Scan for the cell matching the given text and deliver its (X, Y) coordinate at center. 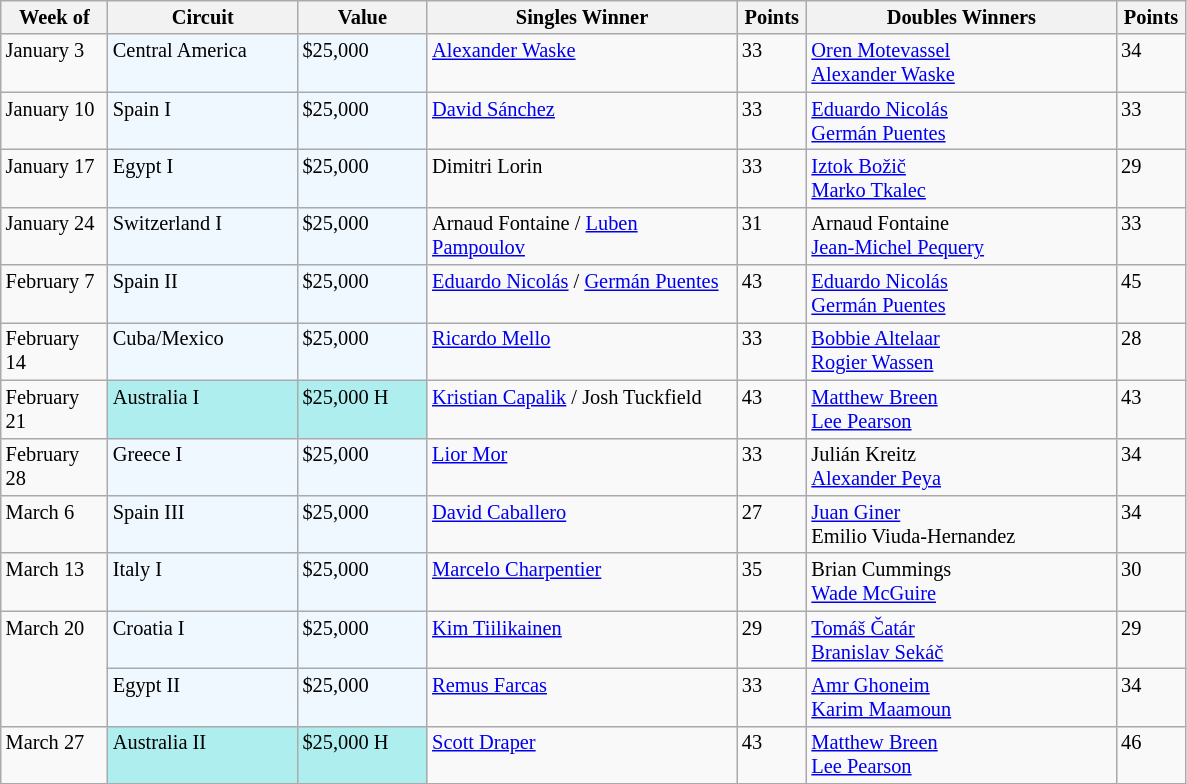
Week of (54, 17)
46 (1151, 755)
Oren Motevassel Alexander Waske (962, 63)
Bobbie Altelaar Rogier Wassen (962, 351)
February 28 (54, 467)
Julián Kreitz Alexander Peya (962, 467)
Juan Giner Emilio Viuda-Hernandez (962, 524)
March 13 (54, 582)
Circuit (203, 17)
Egypt I (203, 178)
February 7 (54, 294)
Croatia I (203, 640)
Brian Cummings Wade McGuire (962, 582)
30 (1151, 582)
Dimitri Lorin (582, 178)
45 (1151, 294)
March 6 (54, 524)
Australia I (203, 409)
Central America (203, 63)
Spain II (203, 294)
Switzerland I (203, 236)
Marcelo Charpentier (582, 582)
Egypt II (203, 697)
Value (363, 17)
Scott Draper (582, 755)
Greece I (203, 467)
January 24 (54, 236)
March 27 (54, 755)
Spain I (203, 121)
David Sánchez (582, 121)
January 10 (54, 121)
Ricardo Mello (582, 351)
35 (772, 582)
January 3 (54, 63)
Amr Ghoneim Karim Maamoun (962, 697)
Remus Farcas (582, 697)
David Caballero (582, 524)
March 20 (54, 668)
Eduardo Nicolás / Germán Puentes (582, 294)
Singles Winner (582, 17)
Arnaud Fontaine Jean-Michel Pequery (962, 236)
Kim Tiilikainen (582, 640)
Italy I (203, 582)
Iztok Božič Marko Tkalec (962, 178)
Doubles Winners (962, 17)
27 (772, 524)
Alexander Waske (582, 63)
January 17 (54, 178)
Spain III (203, 524)
Cuba/Mexico (203, 351)
Kristian Capalik / Josh Tuckfield (582, 409)
28 (1151, 351)
Tomáš Čatár Branislav Sekáč (962, 640)
February 21 (54, 409)
Arnaud Fontaine / Luben Pampoulov (582, 236)
Lior Mor (582, 467)
February 14 (54, 351)
Australia II (203, 755)
31 (772, 236)
